Extract the [X, Y] coordinate from the center of the cell holding the provided text.  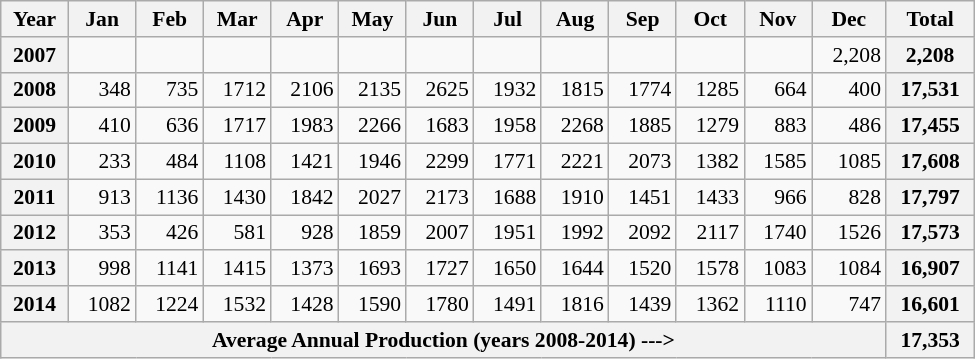
2268 [575, 126]
1644 [575, 269]
484 [170, 162]
1578 [710, 269]
1108 [237, 162]
400 [849, 90]
486 [849, 126]
1526 [849, 233]
2011 [35, 197]
2117 [710, 233]
1958 [508, 126]
1885 [643, 126]
1382 [710, 162]
2008 [35, 90]
1688 [508, 197]
2173 [440, 197]
1683 [440, 126]
2135 [373, 90]
1428 [305, 304]
Feb [170, 19]
426 [170, 233]
1585 [778, 162]
1910 [575, 197]
1084 [849, 269]
2221 [575, 162]
Aug [575, 19]
17,608 [930, 162]
Nov [778, 19]
1491 [508, 304]
913 [102, 197]
2092 [643, 233]
1451 [643, 197]
2013 [35, 269]
1433 [710, 197]
Year [35, 19]
1083 [778, 269]
1717 [237, 126]
2027 [373, 197]
1650 [508, 269]
828 [849, 197]
Dec [849, 19]
1859 [373, 233]
2625 [440, 90]
1693 [373, 269]
1532 [237, 304]
1946 [373, 162]
2266 [373, 126]
Jan [102, 19]
348 [102, 90]
17,353 [930, 340]
1136 [170, 197]
16,907 [930, 269]
1279 [710, 126]
1085 [849, 162]
1082 [102, 304]
747 [849, 304]
1520 [643, 269]
1362 [710, 304]
1590 [373, 304]
735 [170, 90]
1983 [305, 126]
1712 [237, 90]
Jul [508, 19]
998 [102, 269]
17,797 [930, 197]
883 [778, 126]
1415 [237, 269]
1992 [575, 233]
928 [305, 233]
17,573 [930, 233]
2106 [305, 90]
1141 [170, 269]
636 [170, 126]
2299 [440, 162]
2073 [643, 162]
2009 [35, 126]
16,601 [930, 304]
Mar [237, 19]
1842 [305, 197]
May [373, 19]
1110 [778, 304]
581 [237, 233]
1224 [170, 304]
Total [930, 19]
410 [102, 126]
Jun [440, 19]
1740 [778, 233]
1285 [710, 90]
233 [102, 162]
1430 [237, 197]
353 [102, 233]
2010 [35, 162]
1932 [508, 90]
2014 [35, 304]
664 [778, 90]
1774 [643, 90]
1771 [508, 162]
Oct [710, 19]
1727 [440, 269]
966 [778, 197]
Sep [643, 19]
17,455 [930, 126]
Apr [305, 19]
1421 [305, 162]
Average Annual Production (years 2008-2014) ---> [444, 340]
1373 [305, 269]
1780 [440, 304]
1815 [575, 90]
17,531 [930, 90]
1951 [508, 233]
1816 [575, 304]
1439 [643, 304]
2012 [35, 233]
